From the cell containing the given text, extract its center point as (x, y) coordinate. 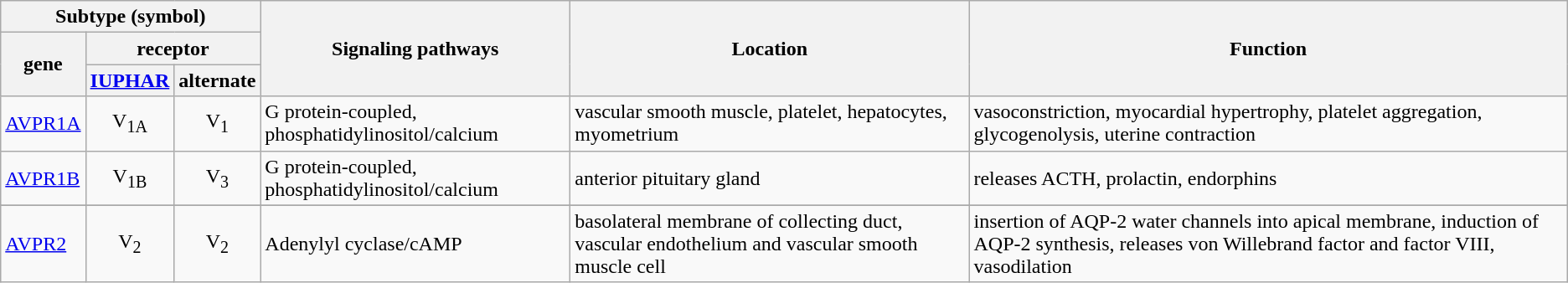
insertion of AQP-2 water channels into apical membrane, induction of AQP-2 synthesis, releases von Willebrand factor and factor VIII, vasodilation (1268, 244)
Function (1268, 49)
AVPR1A (44, 124)
Subtype (symbol) (131, 17)
alternate (218, 80)
Location (770, 49)
V1A (130, 124)
vasoconstriction, myocardial hypertrophy, platelet aggregation, glycogenolysis, uterine contraction (1268, 124)
Signaling pathways (415, 49)
IUPHAR (130, 80)
AVPR1B (44, 178)
V1 (218, 124)
Adenylyl cyclase/cAMP (415, 244)
basolateral membrane of collecting duct, vascular endothelium and vascular smooth muscle cell (770, 244)
V3 (218, 178)
vascular smooth muscle, platelet, hepatocytes, myometrium (770, 124)
gene (44, 64)
anterior pituitary gland (770, 178)
receptor (173, 49)
V1B (130, 178)
releases ACTH, prolactin, endorphins (1268, 178)
AVPR2 (44, 244)
